Capture the cell that displays the provided text and extract its (X, Y) central coordinate. 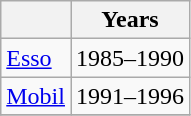
1991–1996 (130, 96)
Mobil (36, 96)
Esso (36, 58)
Years (130, 20)
1985–1990 (130, 58)
